Identify which cell holds the provided text, then report its [x, y] central coordinate. 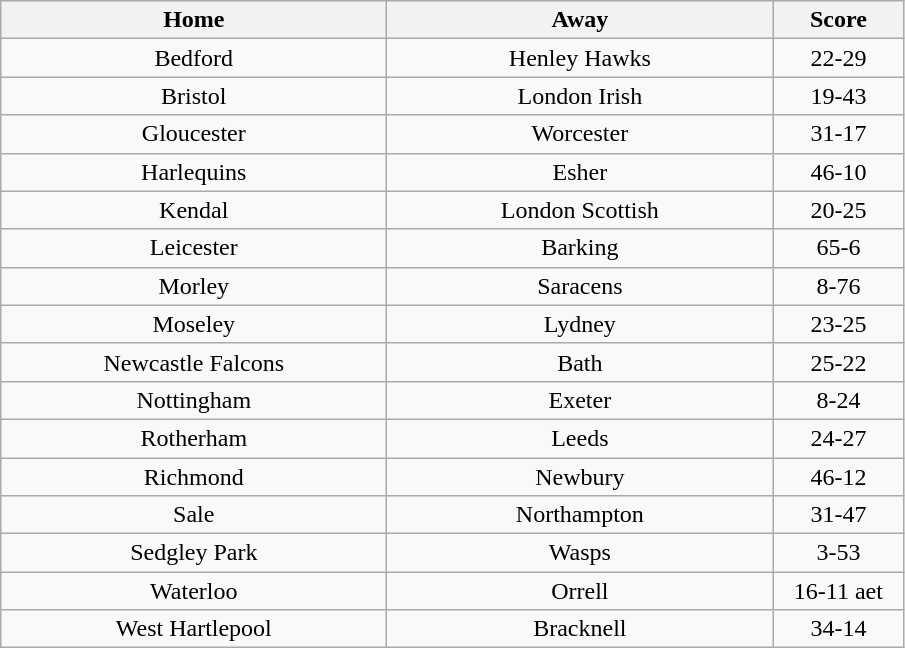
Newcastle Falcons [194, 362]
46-10 [838, 172]
London Scottish [580, 210]
31-17 [838, 134]
Northampton [580, 515]
Richmond [194, 477]
Newbury [580, 477]
19-43 [838, 96]
Bristol [194, 96]
Home [194, 20]
London Irish [580, 96]
Sale [194, 515]
8-24 [838, 400]
Worcester [580, 134]
Leeds [580, 438]
Nottingham [194, 400]
Esher [580, 172]
46-12 [838, 477]
Lydney [580, 324]
3-53 [838, 553]
22-29 [838, 58]
Moseley [194, 324]
Harlequins [194, 172]
Waterloo [194, 591]
34-14 [838, 629]
65-6 [838, 248]
Bedford [194, 58]
Orrell [580, 591]
Henley Hawks [580, 58]
Saracens [580, 286]
23-25 [838, 324]
Wasps [580, 553]
Bracknell [580, 629]
Leicester [194, 248]
Away [580, 20]
25-22 [838, 362]
8-76 [838, 286]
Gloucester [194, 134]
Barking [580, 248]
Sedgley Park [194, 553]
West Hartlepool [194, 629]
Bath [580, 362]
20-25 [838, 210]
31-47 [838, 515]
Exeter [580, 400]
16-11 aet [838, 591]
Rotherham [194, 438]
Kendal [194, 210]
Morley [194, 286]
Score [838, 20]
24-27 [838, 438]
